Return (X, Y) of the center of cell containing provided text 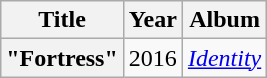
"Fortress" (62, 58)
Identity (224, 58)
Title (62, 20)
Album (224, 20)
Year (152, 20)
2016 (152, 58)
